Return the (X, Y) coordinate for the center point of the cell that contains the specified text.  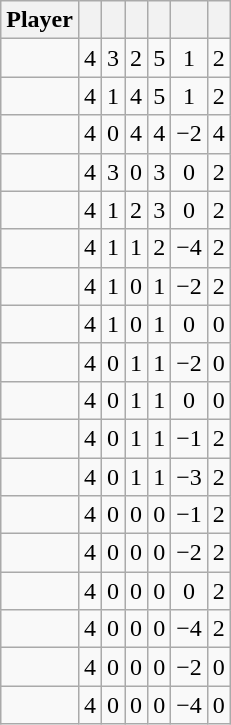
Player (40, 20)
−3 (190, 477)
